Determine the [x, y] coordinate at the center of the cell enclosing the given text.  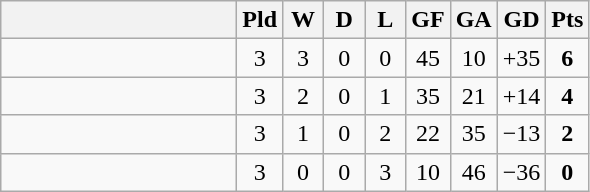
−13 [522, 134]
W [304, 20]
Pld [260, 20]
46 [474, 172]
D [344, 20]
+35 [522, 58]
GD [522, 20]
21 [474, 96]
45 [428, 58]
GF [428, 20]
−36 [522, 172]
GA [474, 20]
22 [428, 134]
6 [568, 58]
L [386, 20]
Pts [568, 20]
+14 [522, 96]
4 [568, 96]
